For the text-containing cell, return its midpoint in (X, Y) coordinate format. 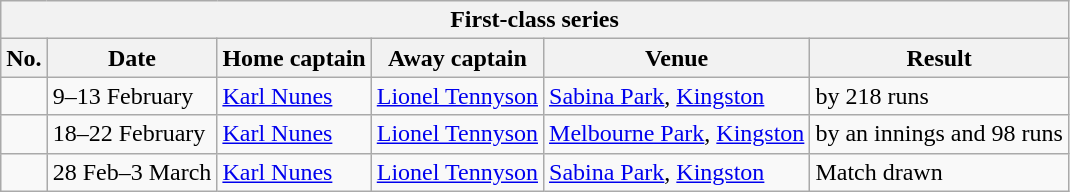
28 Feb–3 March (132, 172)
Date (132, 58)
Match drawn (939, 172)
Melbourne Park, Kingston (677, 134)
Venue (677, 58)
First-class series (535, 20)
Away captain (457, 58)
by 218 runs (939, 96)
18–22 February (132, 134)
9–13 February (132, 96)
by an innings and 98 runs (939, 134)
Result (939, 58)
Home captain (294, 58)
No. (24, 58)
